Provide the [x, y] coordinate of the cell's center where the given text is located.  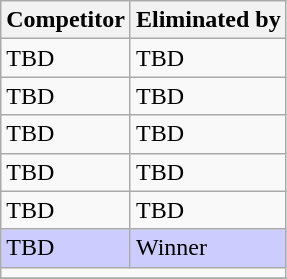
Winner [208, 248]
Eliminated by [208, 20]
Competitor [66, 20]
